Identify which cell holds the provided text, then report its (x, y) central coordinate. 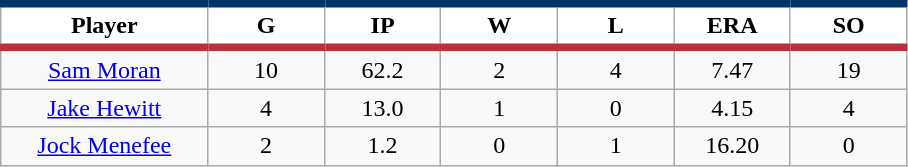
SO (848, 26)
G (266, 26)
ERA (732, 26)
1.2 (382, 146)
Jake Hewitt (104, 108)
62.2 (382, 68)
L (616, 26)
Sam Moran (104, 68)
19 (848, 68)
13.0 (382, 108)
W (500, 26)
IP (382, 26)
Jock Menefee (104, 146)
4.15 (732, 108)
10 (266, 68)
7.47 (732, 68)
16.20 (732, 146)
Player (104, 26)
